Provide the [X, Y] coordinate of the cell's center where the given text is located.  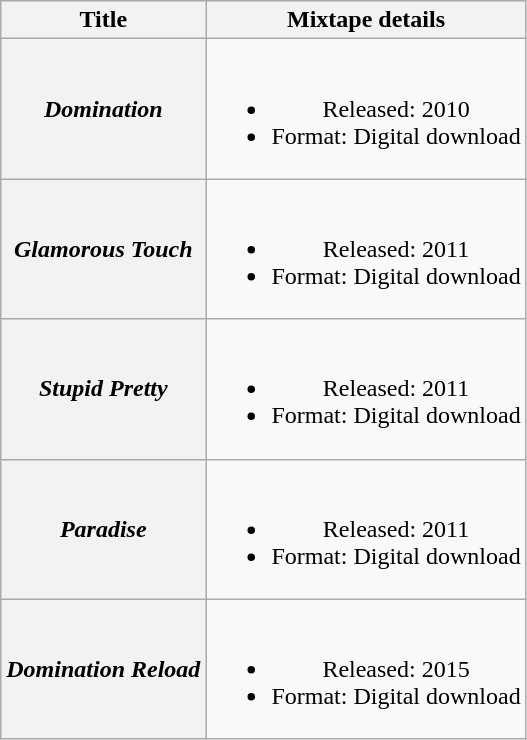
Title [104, 20]
Paradise [104, 529]
Glamorous Touch [104, 249]
Mixtape details [366, 20]
Domination [104, 109]
Released: 2010Format: Digital download [366, 109]
Domination Reload [104, 669]
Stupid Pretty [104, 389]
Released: 2015Format: Digital download [366, 669]
